Capture the cell that displays the provided text and extract its [X, Y] central coordinate. 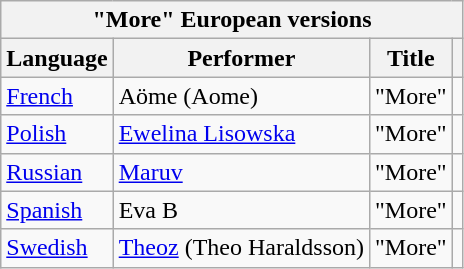
Maruv [241, 172]
Title [410, 58]
Language [57, 58]
Eva B [241, 210]
Russian [57, 172]
French [57, 96]
Aöme (Aome) [241, 96]
Theoz (Theo Haraldsson) [241, 248]
Performer [241, 58]
Polish [57, 134]
Swedish [57, 248]
Ewelina Lisowska [241, 134]
Spanish [57, 210]
"More" European versions [232, 20]
